Provide the [X, Y] coordinate of the cell's center where the given text is located.  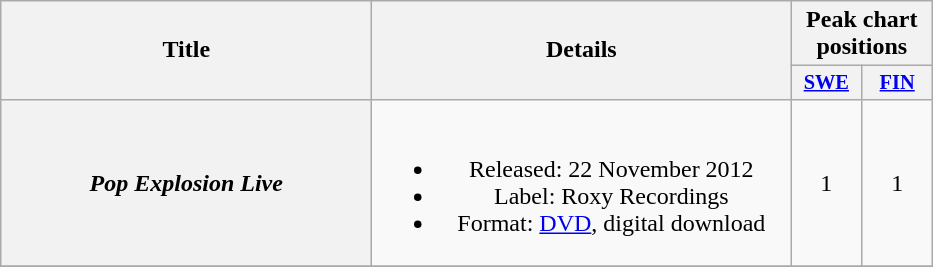
SWE [826, 83]
FIN [898, 83]
Title [186, 50]
Pop Explosion Live [186, 182]
Peak chart positions [862, 34]
Released: 22 November 2012Label: Roxy RecordingsFormat: DVD, digital download [582, 182]
Details [582, 50]
